Capture the cell that displays the provided text and extract its (x, y) central coordinate. 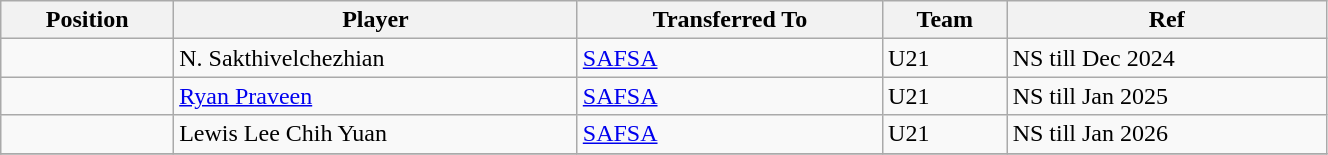
NS till Jan 2026 (1166, 134)
Player (376, 20)
Position (88, 20)
Team (946, 20)
NS till Dec 2024 (1166, 58)
Ref (1166, 20)
Transferred To (730, 20)
Ryan Praveen (376, 96)
N. Sakthivelchezhian (376, 58)
Lewis Lee Chih Yuan (376, 134)
NS till Jan 2025 (1166, 96)
